Search for the cell housing the specified text and yield its (X, Y) center coordinate. 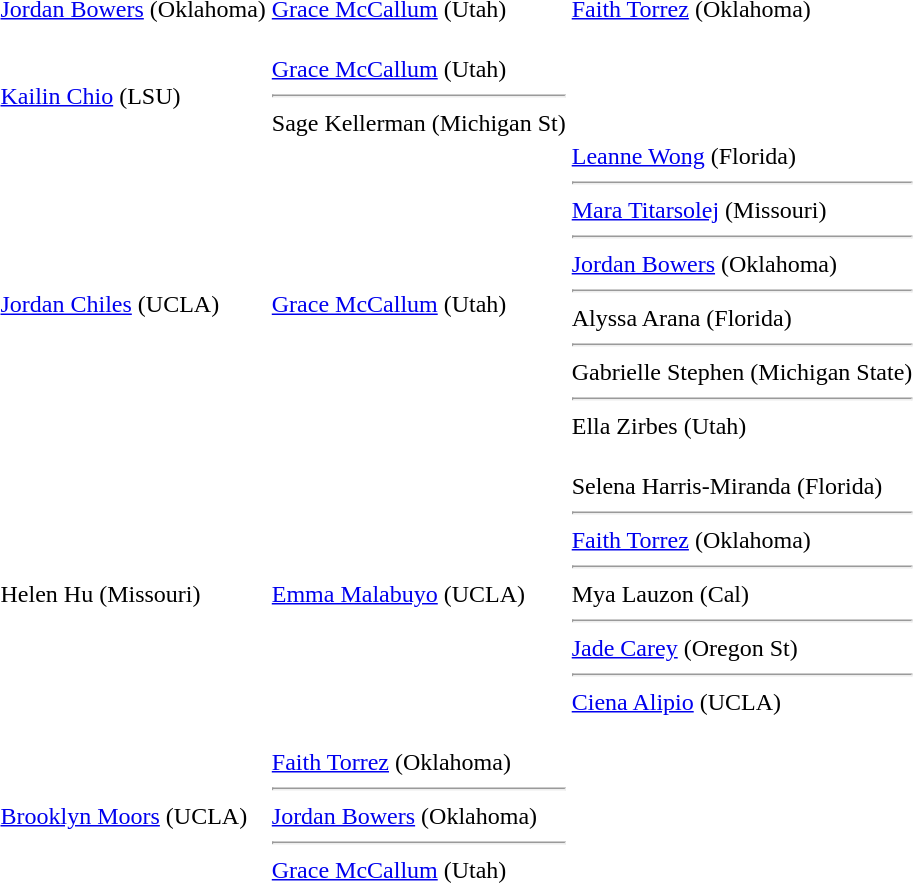
Emma Malabuyo (UCLA) (418, 580)
Grace McCallum (Utah) (418, 291)
Grace McCallum (Utah)Sage Kellerman (Michigan St) (418, 82)
